Return the (x, y) coordinate for the center point of the cell that contains the specified text.  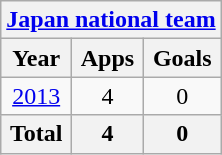
Goals (182, 58)
Year (36, 58)
Japan national team (111, 20)
Apps (108, 58)
2013 (36, 96)
Total (36, 134)
